Output the [X, Y] coordinate of the center of the cell containing the given text.  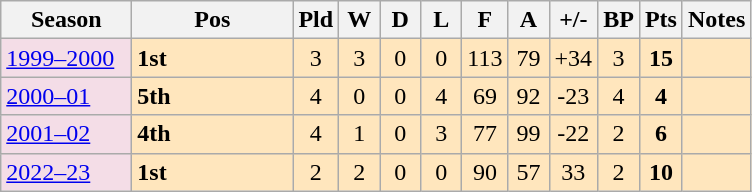
A [528, 20]
6 [660, 134]
D [400, 20]
57 [528, 172]
W [360, 20]
10 [660, 172]
2000–01 [66, 96]
99 [528, 134]
4th [212, 134]
Pos [212, 20]
-22 [574, 134]
92 [528, 96]
79 [528, 58]
113 [485, 58]
Pld [316, 20]
Season [66, 20]
1 [360, 134]
BP [619, 20]
+/- [574, 20]
+34 [574, 58]
5th [212, 96]
Pts [660, 20]
L [442, 20]
77 [485, 134]
F [485, 20]
2022–23 [66, 172]
1999–2000 [66, 58]
90 [485, 172]
15 [660, 58]
69 [485, 96]
2001–02 [66, 134]
33 [574, 172]
Notes [716, 20]
-23 [574, 96]
